Determine the (X, Y) coordinate at the center of the cell enclosing the given text.  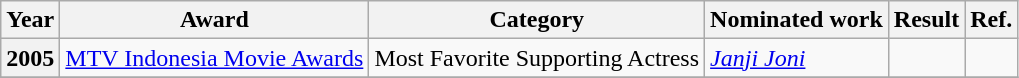
Award (214, 20)
MTV Indonesia Movie Awards (214, 58)
2005 (30, 58)
Result (926, 20)
Year (30, 20)
Ref. (992, 20)
Nominated work (797, 20)
Category (537, 20)
Most Favorite Supporting Actress (537, 58)
Janji Joni (797, 58)
